Pinpoint the cell where the given text exists, returning its (x, y) midpoint coordinate. 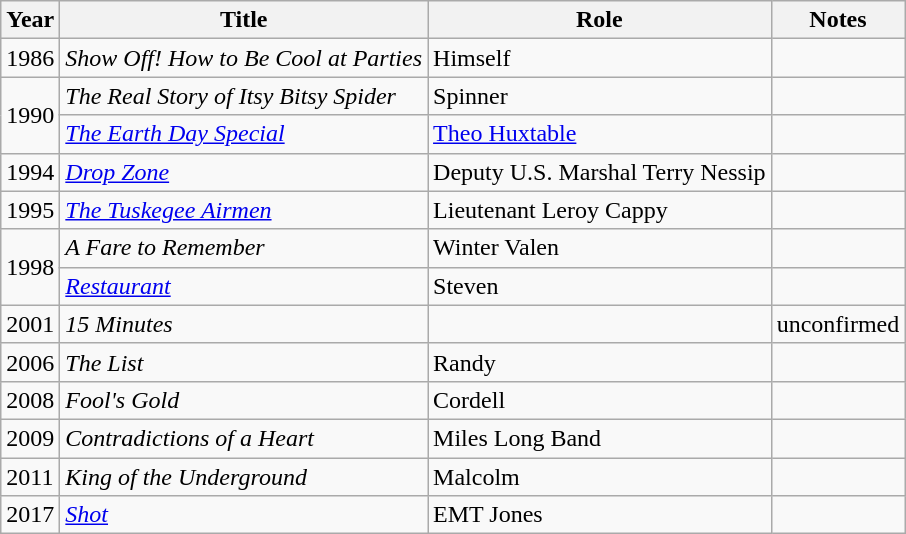
Fool's Gold (244, 400)
Year (30, 20)
Theo Huxtable (600, 134)
Role (600, 20)
2008 (30, 400)
Cordell (600, 400)
Restaurant (244, 286)
1998 (30, 267)
The Real Story of Itsy Bitsy Spider (244, 96)
The Tuskegee Airmen (244, 210)
1995 (30, 210)
The Earth Day Special (244, 134)
Contradictions of a Heart (244, 438)
Notes (838, 20)
The List (244, 362)
Drop Zone (244, 172)
2009 (30, 438)
2006 (30, 362)
Winter Valen (600, 248)
Randy (600, 362)
2011 (30, 477)
Miles Long Band (600, 438)
EMT Jones (600, 515)
Lieutenant Leroy Cappy (600, 210)
1986 (30, 58)
Himself (600, 58)
2017 (30, 515)
unconfirmed (838, 324)
Show Off! How to Be Cool at Parties (244, 58)
Title (244, 20)
15 Minutes (244, 324)
Steven (600, 286)
2001 (30, 324)
Malcolm (600, 477)
1990 (30, 115)
Spinner (600, 96)
A Fare to Remember (244, 248)
Deputy U.S. Marshal Terry Nessip (600, 172)
King of the Underground (244, 477)
1994 (30, 172)
Shot (244, 515)
